Capture the cell that displays the provided text and extract its (X, Y) central coordinate. 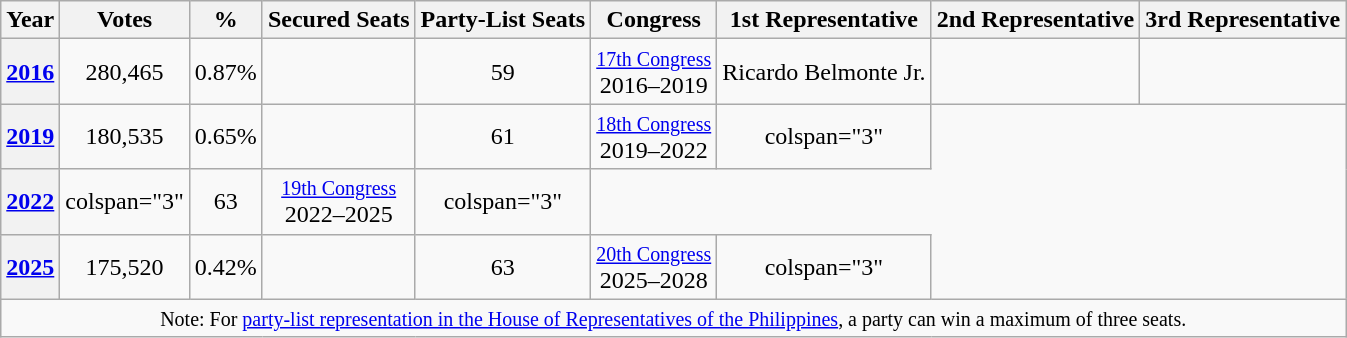
2025 (30, 266)
280,465 (125, 72)
175,520 (125, 266)
3rd Representative (1243, 20)
Secured Seats (338, 20)
0.65% (226, 136)
Ricardo Belmonte Jr. (824, 72)
0.42% (226, 266)
Party-List Seats (503, 20)
2016 (30, 72)
2022 (30, 202)
0.87% (226, 72)
Year (30, 20)
17th Congress2016–2019 (654, 72)
18th Congress2019–2022 (654, 136)
Votes (125, 20)
1st Representative (824, 20)
% (226, 20)
Congress (654, 20)
2nd Representative (1036, 20)
20th Congress2025–2028 (654, 266)
Note: For party-list representation in the House of Representatives of the Philippines, a party can win a maximum of three seats. (674, 318)
180,535 (125, 136)
2019 (30, 136)
59 (503, 72)
19th Congress2022–2025 (338, 202)
61 (503, 136)
